Identify which cell holds the provided text, then report its [X, Y] central coordinate. 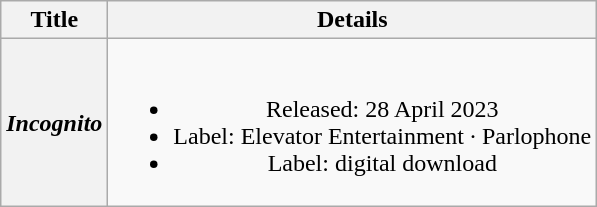
Title [54, 20]
Released: 28 April 2023Label: Elevator Entertainment · ParlophoneLabel: digital download [352, 122]
Details [352, 20]
Incognito [54, 122]
